Provide the (X, Y) coordinate of the cell's center where the given text is located.  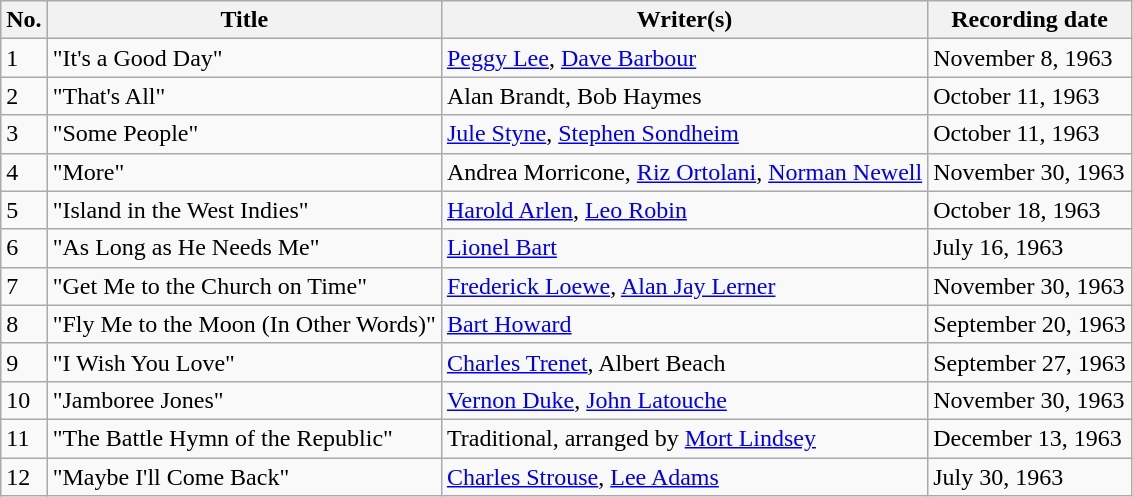
Writer(s) (684, 20)
Peggy Lee, Dave Barbour (684, 58)
4 (24, 172)
No. (24, 20)
Frederick Loewe, Alan Jay Lerner (684, 286)
"The Battle Hymn of the Republic" (244, 438)
Alan Brandt, Bob Haymes (684, 96)
July 16, 1963 (1030, 248)
July 30, 1963 (1030, 477)
September 20, 1963 (1030, 324)
"As Long as He Needs Me" (244, 248)
Jule Styne, Stephen Sondheim (684, 134)
"Some People" (244, 134)
"More" (244, 172)
"Island in the West Indies" (244, 210)
1 (24, 58)
"Maybe I'll Come Back" (244, 477)
6 (24, 248)
September 27, 1963 (1030, 362)
9 (24, 362)
10 (24, 400)
October 18, 1963 (1030, 210)
Charles Trenet, Albert Beach (684, 362)
Bart Howard (684, 324)
Harold Arlen, Leo Robin (684, 210)
"It's a Good Day" (244, 58)
Vernon Duke, John Latouche (684, 400)
"That's All" (244, 96)
December 13, 1963 (1030, 438)
"I Wish You Love" (244, 362)
2 (24, 96)
"Jamboree Jones" (244, 400)
Recording date (1030, 20)
November 8, 1963 (1030, 58)
5 (24, 210)
11 (24, 438)
Title (244, 20)
3 (24, 134)
12 (24, 477)
Traditional, arranged by Mort Lindsey (684, 438)
8 (24, 324)
Lionel Bart (684, 248)
"Fly Me to the Moon (In Other Words)" (244, 324)
Charles Strouse, Lee Adams (684, 477)
7 (24, 286)
"Get Me to the Church on Time" (244, 286)
Andrea Morricone, Riz Ortolani, Norman Newell (684, 172)
